Pinpoint the cell where the given text exists, returning its (X, Y) midpoint coordinate. 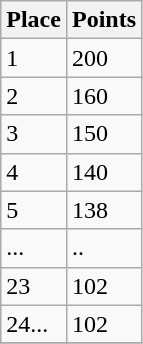
4 (34, 172)
150 (104, 134)
140 (104, 172)
160 (104, 96)
Points (104, 20)
5 (34, 210)
.. (104, 248)
200 (104, 58)
3 (34, 134)
1 (34, 58)
2 (34, 96)
24... (34, 324)
Place (34, 20)
138 (104, 210)
... (34, 248)
23 (34, 286)
